Return the (x, y) coordinate for the center point of the cell that contains the specified text.  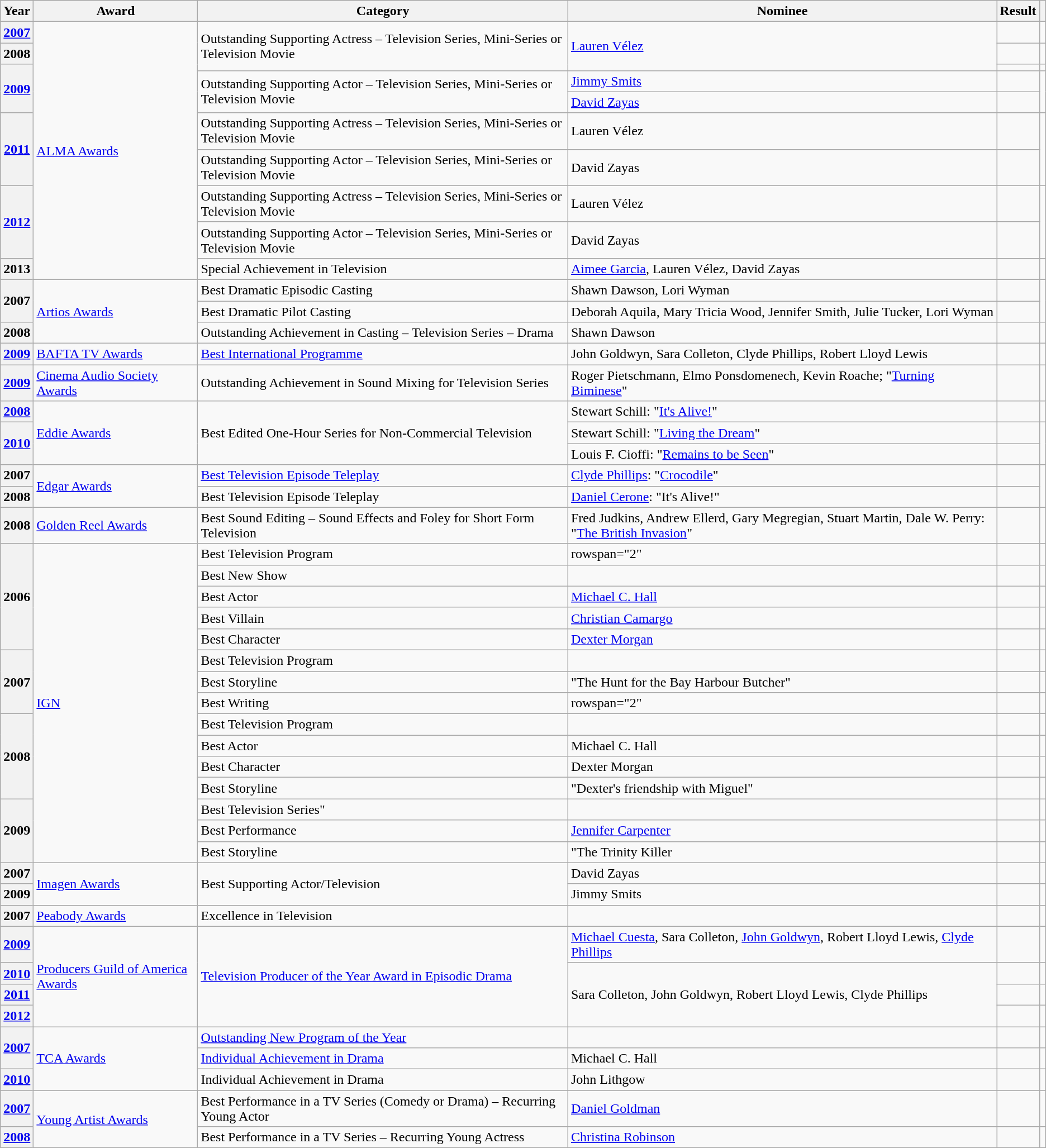
Shawn Dawson (782, 333)
Michael Cuesta, Sara Colleton, John Goldwyn, Robert Lloyd Lewis, Clyde Phillips (782, 944)
"The Trinity Killer (782, 852)
Cinema Audio Society Awards (116, 383)
Deborah Aquila, Mary Tricia Wood, Jennifer Smith, Julie Tucker, Lori Wyman (782, 311)
Producers Guild of America Awards (116, 976)
Daniel Cerone: "It's Alive!" (782, 497)
Eddie Awards (116, 433)
Jennifer Carpenter (782, 831)
Special Achievement in Television (383, 269)
Excellence in Television (383, 916)
IGN (116, 703)
John Goldwyn, Sara Colleton, Clyde Phillips, Robert Lloyd Lewis (782, 354)
Fred Judkins, Andrew Ellerd, Gary Megregian, Stuart Martin, Dale W. Perry: "The British Invasion" (782, 525)
Best Television Series" (383, 809)
Daniel Goldman (782, 1108)
"The Hunt for the Bay Harbour Butcher" (782, 682)
Best Supporting Actor/Television (383, 884)
ALMA Awards (116, 151)
Best International Programme (383, 354)
Louis F. Cioffi: "Remains to be Seen" (782, 454)
Nominee (782, 11)
TCA Awards (116, 1059)
Shawn Dawson, Lori Wyman (782, 290)
Television Producer of the Year Award in Episodic Drama (383, 976)
Golden Reel Awards (116, 525)
2006 (17, 597)
Year (17, 11)
Christian Camargo (782, 618)
Best Performance in a TV Series – Recurring Young Actress (383, 1137)
"Dexter's friendship with Miguel" (782, 788)
Best Sound Editing – Sound Effects and Foley for Short Form Television (383, 525)
Roger Pietschmann, Elmo Ponsdomenech, Kevin Roache; "Turning Biminese" (782, 383)
Peabody Awards (116, 916)
Best Writing (383, 703)
John Lithgow (782, 1080)
Best Villain (383, 618)
Clyde Phillips: "Crocodile" (782, 475)
Young Artist Awards (116, 1120)
Imagen Awards (116, 884)
Best New Show (383, 575)
Sara Colleton, John Goldwyn, Robert Lloyd Lewis, Clyde Phillips (782, 994)
2013 (17, 269)
Best Dramatic Episodic Casting (383, 290)
Christina Robinson (782, 1137)
Aimee Garcia, Lauren Vélez, David Zayas (782, 269)
BAFTA TV Awards (116, 354)
Best Dramatic Pilot Casting (383, 311)
Award (116, 11)
Result (1018, 11)
Stewart Schill: "Living the Dream" (782, 433)
Best Performance (383, 831)
Best Performance in a TV Series (Comedy or Drama) – Recurring Young Actor (383, 1108)
Stewart Schill: "It's Alive!" (782, 412)
Outstanding Achievement in Casting – Television Series – Drama (383, 333)
Best Edited One-Hour Series for Non-Commercial Television (383, 433)
Outstanding Achievement in Sound Mixing for Television Series (383, 383)
Outstanding New Program of the Year (383, 1037)
Edgar Awards (116, 486)
Artios Awards (116, 311)
Category (383, 11)
